Find where the given text appears and provide that cell's center as [X, Y] coordinate. 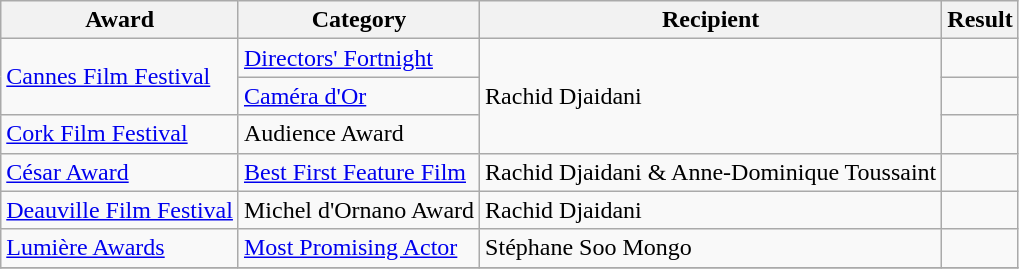
Rachid Djaidani & Anne-Dominique Toussaint [711, 172]
Most Promising Actor [358, 248]
Category [358, 20]
Deauville Film Festival [120, 210]
Audience Award [358, 134]
César Award [120, 172]
Michel d'Ornano Award [358, 210]
Stéphane Soo Mongo [711, 248]
Best First Feature Film [358, 172]
Award [120, 20]
Directors' Fortnight [358, 58]
Result [980, 20]
Caméra d'Or [358, 96]
Cannes Film Festival [120, 77]
Lumière Awards [120, 248]
Cork Film Festival [120, 134]
Recipient [711, 20]
